Detect which cell encompasses the target text, then output its (X, Y) center coordinate. 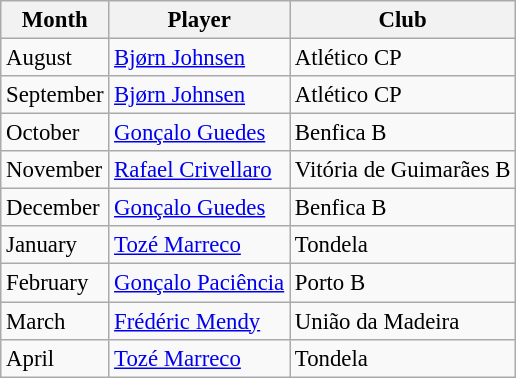
Month (55, 20)
Gonçalo Paciência (200, 283)
February (55, 283)
Club (403, 20)
November (55, 170)
Rafael Crivellaro (200, 170)
January (55, 245)
Porto B (403, 283)
Vitória de Guimarães B (403, 170)
September (55, 95)
October (55, 133)
Frédéric Mendy (200, 321)
April (55, 358)
March (55, 321)
December (55, 208)
August (55, 58)
União da Madeira (403, 321)
Player (200, 20)
